Scan for the cell matching the given text and deliver its (x, y) coordinate at center. 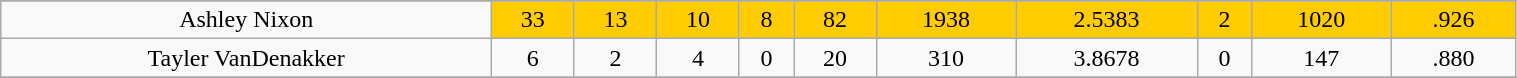
20 (836, 58)
3.8678 (1107, 58)
8 (766, 20)
Ashley Nixon (246, 20)
310 (946, 58)
6 (534, 58)
1020 (1322, 20)
2.5383 (1107, 20)
82 (836, 20)
.880 (1454, 58)
10 (698, 20)
147 (1322, 58)
1938 (946, 20)
4 (698, 58)
Tayler VanDenakker (246, 58)
33 (534, 20)
.926 (1454, 20)
13 (616, 20)
